For the text-containing cell, return its midpoint in (X, Y) coordinate format. 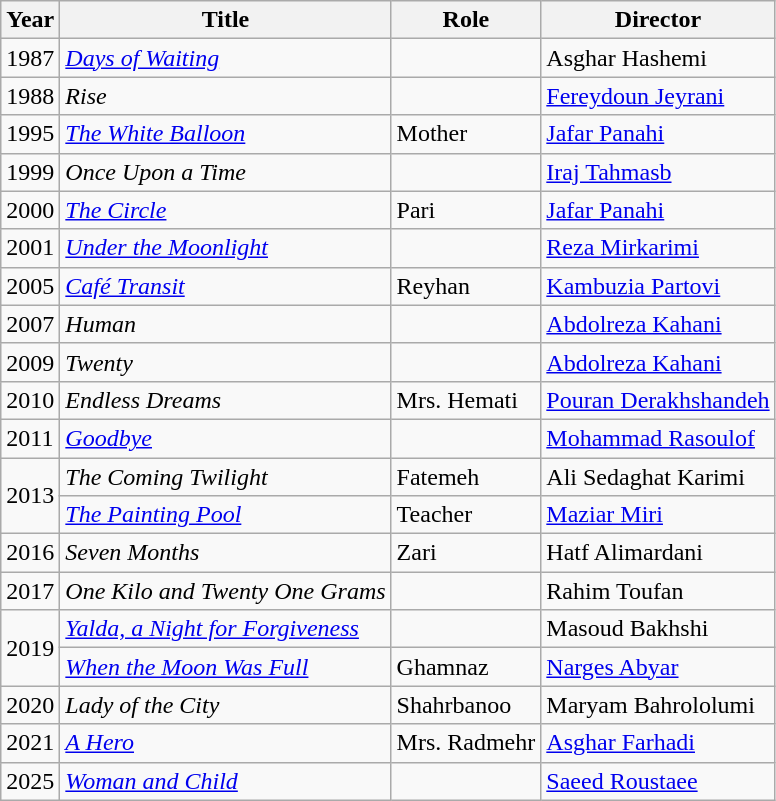
Iraj Tahmasb (658, 172)
Kambuzia Partovi (658, 286)
The Circle (226, 210)
Mohammad Rasoulof (658, 438)
One Kilo and Twenty One Grams (226, 591)
2007 (30, 324)
Yalda, a Night for Forgiveness (226, 629)
Twenty (226, 362)
Mrs. Hemati (466, 400)
Seven Months (226, 553)
Year (30, 20)
Asghar Farhadi (658, 743)
A Hero (226, 743)
Director (658, 20)
2013 (30, 496)
2009 (30, 362)
Reza Mirkarimi (658, 248)
Endless Dreams (226, 400)
Woman and Child (226, 781)
Shahrbanoo (466, 705)
Saeed Roustaee (658, 781)
Narges Abyar (658, 667)
2001 (30, 248)
Rise (226, 96)
1995 (30, 134)
Role (466, 20)
Pouran Derakhshandeh (658, 400)
Asghar Hashemi (658, 58)
Café Transit (226, 286)
1988 (30, 96)
Zari (466, 553)
Mother (466, 134)
Mrs. Radmehr (466, 743)
Teacher (466, 515)
Maryam Bahrololumi (658, 705)
2020 (30, 705)
Fatemeh (466, 477)
Once Upon a Time (226, 172)
Ali Sedaghat Karimi (658, 477)
Ghamnaz (466, 667)
2005 (30, 286)
2021 (30, 743)
Under the Moonlight (226, 248)
Goodbye (226, 438)
2017 (30, 591)
2025 (30, 781)
2019 (30, 648)
2016 (30, 553)
Pari (466, 210)
Fereydoun Jeyrani (658, 96)
The White Balloon (226, 134)
The Coming Twilight (226, 477)
Days of Waiting (226, 58)
Masoud Bakhshi (658, 629)
Rahim Toufan (658, 591)
The Painting Pool (226, 515)
2010 (30, 400)
Lady of the City (226, 705)
When the Moon Was Full (226, 667)
1999 (30, 172)
1987 (30, 58)
2000 (30, 210)
Human (226, 324)
Reyhan (466, 286)
2011 (30, 438)
Hatf Alimardani (658, 553)
Title (226, 20)
Maziar Miri (658, 515)
